Locate the cell with the specified text and output its [X, Y] center coordinate. 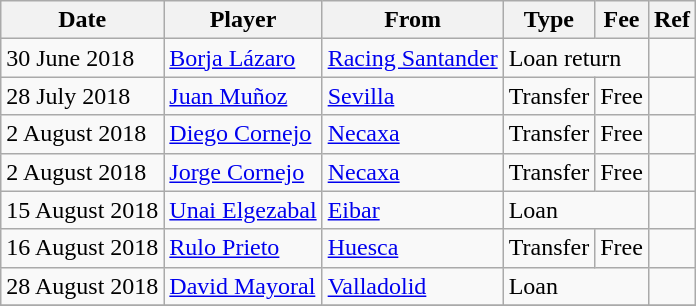
Rulo Prieto [243, 248]
28 August 2018 [82, 286]
Type [549, 20]
Fee [622, 20]
16 August 2018 [82, 248]
30 June 2018 [82, 58]
David Mayoral [243, 286]
Date [82, 20]
From [412, 20]
Jorge Cornejo [243, 172]
Huesca [412, 248]
Borja Lázaro [243, 58]
Sevilla [412, 96]
Eibar [412, 210]
Loan return [576, 58]
15 August 2018 [82, 210]
Ref [672, 20]
Player [243, 20]
Valladolid [412, 286]
Juan Muñoz [243, 96]
Racing Santander [412, 58]
28 July 2018 [82, 96]
Diego Cornejo [243, 134]
Unai Elgezabal [243, 210]
